For the text-containing cell, return its midpoint in [x, y] coordinate format. 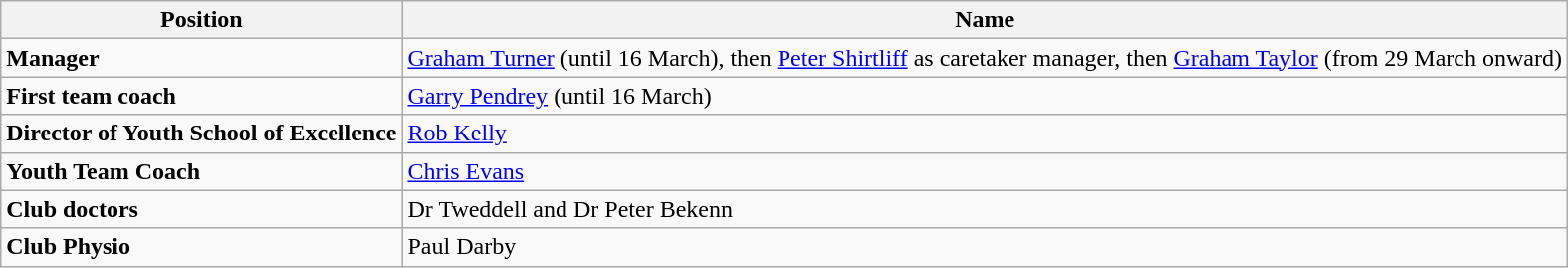
Rob Kelly [986, 134]
Garry Pendrey (until 16 March) [986, 96]
Director of Youth School of Excellence [201, 134]
Manager [201, 58]
Club Physio [201, 247]
Dr Tweddell and Dr Peter Bekenn [986, 209]
Chris Evans [986, 171]
Youth Team Coach [201, 171]
Paul Darby [986, 247]
First team coach [201, 96]
Name [986, 20]
Graham Turner (until 16 March), then Peter Shirtliff as caretaker manager, then Graham Taylor (from 29 March onward) [986, 58]
Club doctors [201, 209]
Position [201, 20]
